Search for the cell housing the specified text and yield its (x, y) center coordinate. 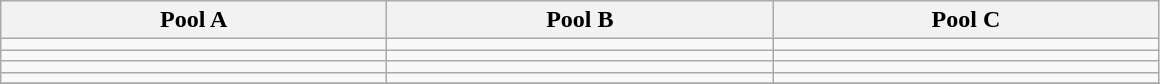
Pool A (194, 20)
Pool C (966, 20)
Pool B (580, 20)
